Output the [X, Y] coordinate of the center of the cell containing the given text.  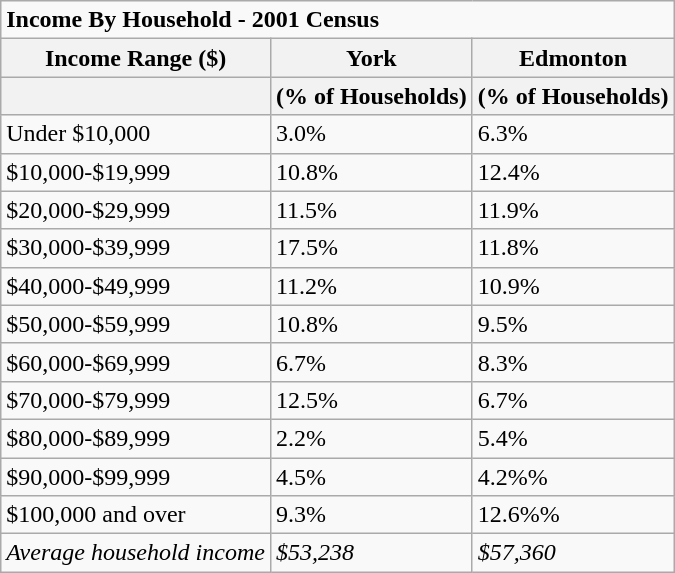
2.2% [371, 438]
$100,000 and over [136, 515]
$57,360 [573, 553]
York [371, 58]
5.4% [573, 438]
12.4% [573, 172]
$70,000-$79,999 [136, 400]
4.2%% [573, 477]
$53,238 [371, 553]
$60,000-$69,999 [136, 362]
12.6%% [573, 515]
11.8% [573, 248]
Under $10,000 [136, 134]
8.3% [573, 362]
9.5% [573, 324]
11.5% [371, 210]
3.0% [371, 134]
9.3% [371, 515]
$30,000-$39,999 [136, 248]
11.2% [371, 286]
12.5% [371, 400]
4.5% [371, 477]
Income Range ($) [136, 58]
17.5% [371, 248]
6.3% [573, 134]
$50,000-$59,999 [136, 324]
$80,000-$89,999 [136, 438]
$10,000-$19,999 [136, 172]
$40,000-$49,999 [136, 286]
11.9% [573, 210]
Income By Household - 2001 Census [338, 20]
Edmonton [573, 58]
10.9% [573, 286]
$20,000-$29,999 [136, 210]
$90,000-$99,999 [136, 477]
Average household income [136, 553]
